Pinpoint the cell where the given text exists, returning its [X, Y] midpoint coordinate. 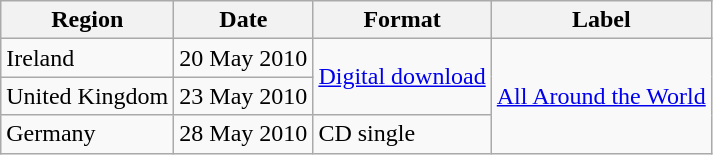
28 May 2010 [244, 134]
23 May 2010 [244, 96]
Region [88, 20]
Label [601, 20]
Ireland [88, 58]
Date [244, 20]
Germany [88, 134]
Digital download [402, 77]
Format [402, 20]
20 May 2010 [244, 58]
All Around the World [601, 96]
CD single [402, 134]
United Kingdom [88, 96]
